Search for the cell housing the specified text and yield its [x, y] center coordinate. 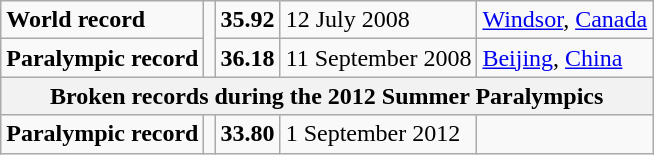
Broken records during the 2012 Summer Paralympics [327, 96]
36.18 [248, 58]
Beijing, China [565, 58]
33.80 [248, 134]
1 September 2012 [378, 134]
12 July 2008 [378, 20]
11 September 2008 [378, 58]
World record [102, 20]
Windsor, Canada [565, 20]
35.92 [248, 20]
